Return [x, y] of the center of cell containing provided text 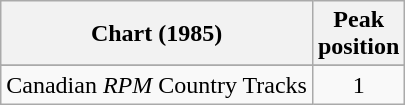
Peakposition [358, 34]
Chart (1985) [157, 34]
Canadian RPM Country Tracks [157, 85]
1 [358, 85]
